Determine the [X, Y] coordinate at the center of the cell enclosing the given text.  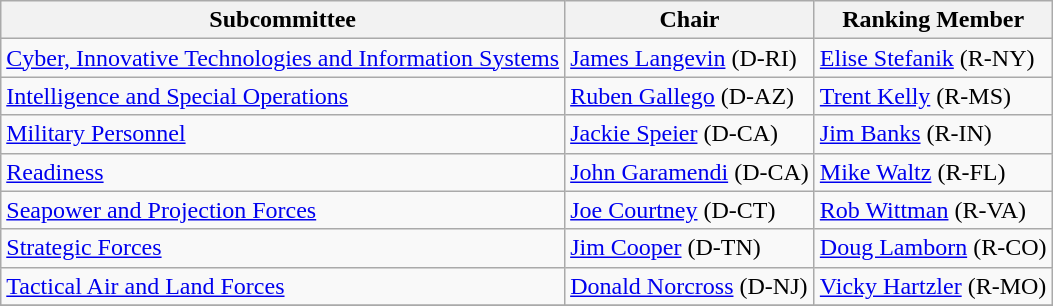
Intelligence and Special Operations [283, 96]
Doug Lamborn (R-CO) [933, 248]
Vicky Hartzler (R-MO) [933, 286]
Military Personnel [283, 134]
Strategic Forces [283, 248]
Chair [690, 20]
Mike Waltz (R-FL) [933, 172]
Elise Stefanik (R-NY) [933, 58]
John Garamendi (D-CA) [690, 172]
Readiness [283, 172]
Jim Cooper (D-TN) [690, 248]
Cyber, Innovative Technologies and Information Systems [283, 58]
Jim Banks (R-IN) [933, 134]
Jackie Speier (D-CA) [690, 134]
Subcommittee [283, 20]
Ruben Gallego (D-AZ) [690, 96]
James Langevin (D-RI) [690, 58]
Seapower and Projection Forces [283, 210]
Rob Wittman (R-VA) [933, 210]
Ranking Member [933, 20]
Trent Kelly (R-MS) [933, 96]
Tactical Air and Land Forces [283, 286]
Donald Norcross (D-NJ) [690, 286]
Joe Courtney (D-CT) [690, 210]
